Search for the cell housing the specified text and yield its [X, Y] center coordinate. 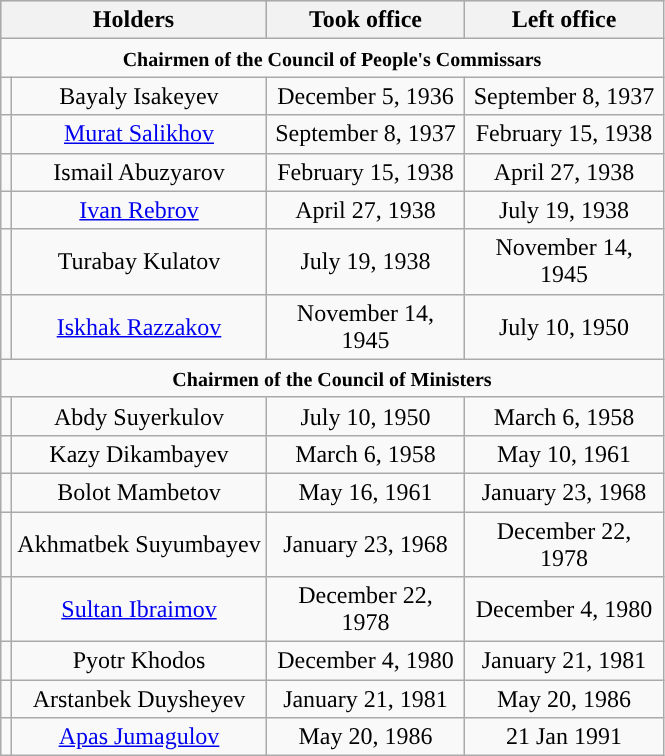
Took office [366, 20]
Ivan Rebrov [139, 210]
Akhmatbek Suyumbayev [139, 544]
21 Jan 1991 [564, 737]
December 5, 1936 [366, 96]
Ismail Abuzyarov [139, 172]
Chairmen of the Council of People's Commissars [332, 58]
Murat Salikhov [139, 134]
Bayaly Isakeyev [139, 96]
Iskhak Razzakov [139, 326]
Pyotr Khodos [139, 661]
Sultan Ibraimov [139, 610]
Bolot Mambetov [139, 492]
Left office [564, 20]
May 16, 1961 [366, 492]
Apas Jumagulov [139, 737]
May 10, 1961 [564, 454]
Chairmen of the Council of Ministers [332, 378]
Holders [134, 20]
Abdy Suyerkulov [139, 416]
Arstanbek Duysheyev [139, 699]
Kazy Dikambayev [139, 454]
Turabay Kulatov [139, 262]
